Return the [x, y] coordinate for the center point of the cell that contains the specified text.  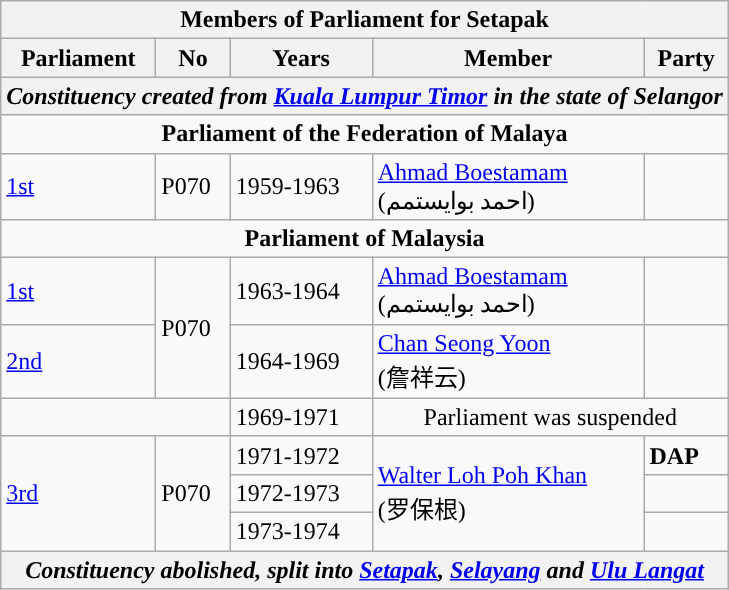
3rd [78, 493]
1964-1969 [301, 361]
Member [508, 58]
Chan Seong Yoon (詹祥云) [508, 361]
No [194, 58]
Members of Parliament for Setapak [365, 20]
1963-1964 [301, 292]
1971-1972 [301, 455]
Constituency created from Kuala Lumpur Timor in the state of Selangor [365, 96]
Walter Loh Poh Khan (罗保根) [508, 493]
1959-1963 [301, 186]
1969-1971 [301, 417]
Parliament [78, 58]
Parliament was suspended [550, 417]
Years [301, 58]
2nd [78, 361]
DAP [686, 455]
Parliament of Malaysia [365, 239]
Constituency abolished, split into Setapak, Selayang and Ulu Langat [365, 569]
1972-1973 [301, 493]
Parliament of the Federation of Malaya [365, 134]
Party [686, 58]
1973-1974 [301, 531]
